Find where the given text appears and provide that cell's center as (X, Y) coordinate. 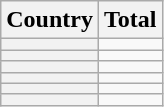
Country (50, 20)
Total (130, 20)
